Output the (x, y) coordinate of the center of the cell containing the given text.  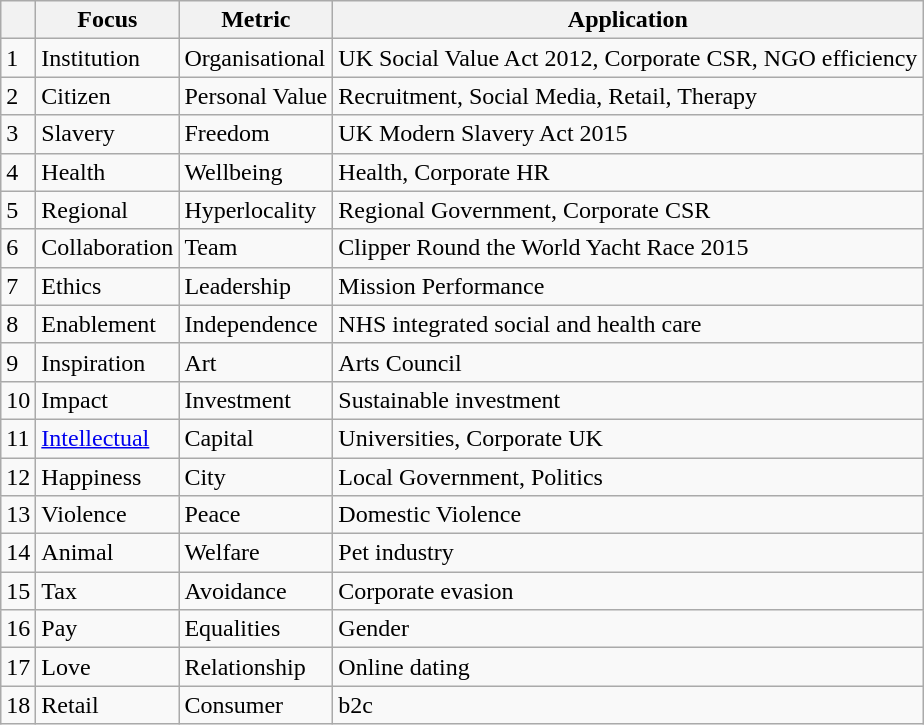
Violence (108, 515)
Inspiration (108, 362)
1 (18, 58)
Avoidance (256, 591)
Art (256, 362)
Animal (108, 553)
17 (18, 667)
Happiness (108, 477)
Tax (108, 591)
Enablement (108, 324)
Wellbeing (256, 172)
Institution (108, 58)
2 (18, 96)
Freedom (256, 134)
Peace (256, 515)
Citizen (108, 96)
Pet industry (628, 553)
Local Government, Politics (628, 477)
Love (108, 667)
Regional Government, Corporate CSR (628, 210)
Welfare (256, 553)
Pay (108, 629)
Ethics (108, 286)
b2c (628, 705)
UK Social Value Act 2012, Corporate CSR, NGO efficiency (628, 58)
8 (18, 324)
11 (18, 438)
Collaboration (108, 248)
10 (18, 400)
Leadership (256, 286)
Investment (256, 400)
Sustainable investment (628, 400)
Health (108, 172)
Application (628, 20)
Intellectual (108, 438)
15 (18, 591)
Gender (628, 629)
Retail (108, 705)
Equalities (256, 629)
Recruitment, Social Media, Retail, Therapy (628, 96)
Consumer (256, 705)
Corporate evasion (628, 591)
Capital (256, 438)
3 (18, 134)
4 (18, 172)
Clipper Round the World Yacht Race 2015 (628, 248)
Mission Performance (628, 286)
5 (18, 210)
Hyperlocality (256, 210)
Metric (256, 20)
Universities, Corporate UK (628, 438)
City (256, 477)
12 (18, 477)
6 (18, 248)
9 (18, 362)
Team (256, 248)
Relationship (256, 667)
14 (18, 553)
7 (18, 286)
Organisational (256, 58)
Domestic Violence (628, 515)
16 (18, 629)
Impact (108, 400)
Online dating (628, 667)
Regional (108, 210)
13 (18, 515)
Slavery (108, 134)
Arts Council (628, 362)
18 (18, 705)
Personal Value (256, 96)
Independence (256, 324)
Health, Corporate HR (628, 172)
NHS integrated social and health care (628, 324)
Focus (108, 20)
UK Modern Slavery Act 2015 (628, 134)
